Determine the (X, Y) coordinate at the center of the cell enclosing the given text.  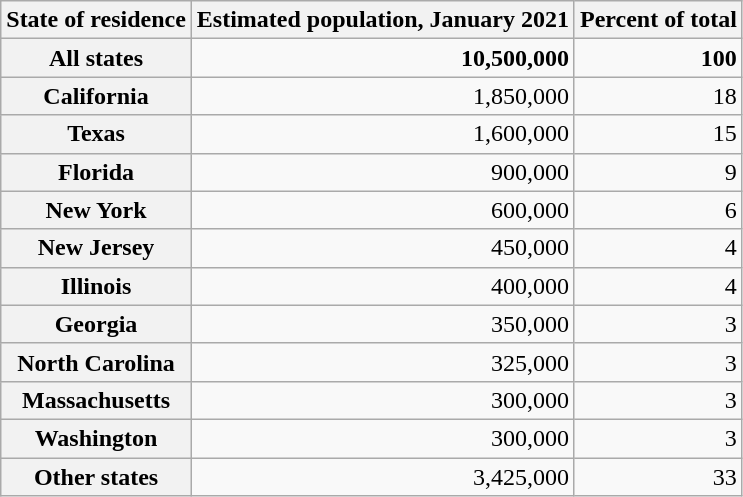
400,000 (382, 286)
Percent of total (658, 20)
1,850,000 (382, 96)
6 (658, 210)
Illinois (96, 286)
Massachusetts (96, 400)
350,000 (382, 324)
1,600,000 (382, 134)
900,000 (382, 172)
450,000 (382, 248)
Georgia (96, 324)
State of residence (96, 20)
North Carolina (96, 362)
All states (96, 58)
100 (658, 58)
Texas (96, 134)
18 (658, 96)
33 (658, 477)
New Jersey (96, 248)
California (96, 96)
New York (96, 210)
10,500,000 (382, 58)
600,000 (382, 210)
Estimated population, January 2021 (382, 20)
15 (658, 134)
9 (658, 172)
325,000 (382, 362)
Other states (96, 477)
Florida (96, 172)
3,425,000 (382, 477)
Washington (96, 438)
